Determine the [X, Y] coordinate at the center of the cell enclosing the given text.  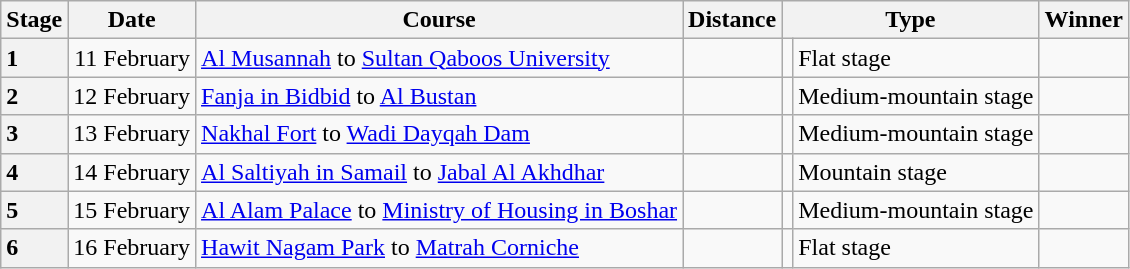
11 February [132, 58]
3 [34, 134]
6 [34, 248]
Mountain stage [916, 172]
15 February [132, 210]
13 February [132, 134]
Hawit Nagam Park to Matrah Corniche [440, 248]
Type [910, 20]
Course [440, 20]
16 February [132, 248]
4 [34, 172]
Nakhal Fort to Wadi Dayqah Dam [440, 134]
Fanja in Bidbid to Al Bustan [440, 96]
1 [34, 58]
Al Musannah to Sultan Qaboos University [440, 58]
12 February [132, 96]
Al Saltiyah in Samail to Jabal Al Akhdhar [440, 172]
2 [34, 96]
5 [34, 210]
14 February [132, 172]
Date [132, 20]
Distance [732, 20]
Al Alam Palace to Ministry of Housing in Boshar [440, 210]
Stage [34, 20]
Winner [1084, 20]
